Determine the (X, Y) coordinate at the center of the cell enclosing the given text.  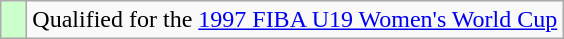
Qualified for the 1997 FIBA U19 Women's World Cup (295, 20)
